Find where the given text appears and provide that cell's center as (x, y) coordinate. 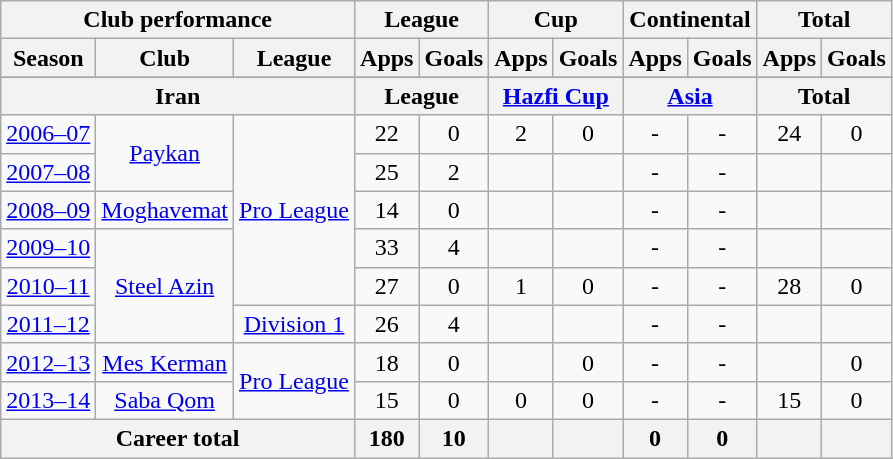
Club performance (178, 20)
Hazfi Cup (556, 96)
Steel Azin (165, 286)
Paykan (165, 153)
180 (387, 438)
33 (387, 248)
14 (387, 210)
28 (789, 286)
25 (387, 172)
Continental (690, 20)
Career total (178, 438)
2012–13 (48, 362)
Iran (178, 96)
2008–09 (48, 210)
Club (165, 58)
Moghavemat (165, 210)
2013–14 (48, 400)
2006–07 (48, 134)
27 (387, 286)
24 (789, 134)
2010–11 (48, 286)
2007–08 (48, 172)
Cup (556, 20)
10 (454, 438)
1 (521, 286)
Season (48, 58)
26 (387, 324)
Mes Kerman (165, 362)
22 (387, 134)
Asia (690, 96)
18 (387, 362)
2011–12 (48, 324)
Saba Qom (165, 400)
Division 1 (294, 324)
2009–10 (48, 248)
